Detect which cell encompasses the target text, then output its [X, Y] center coordinate. 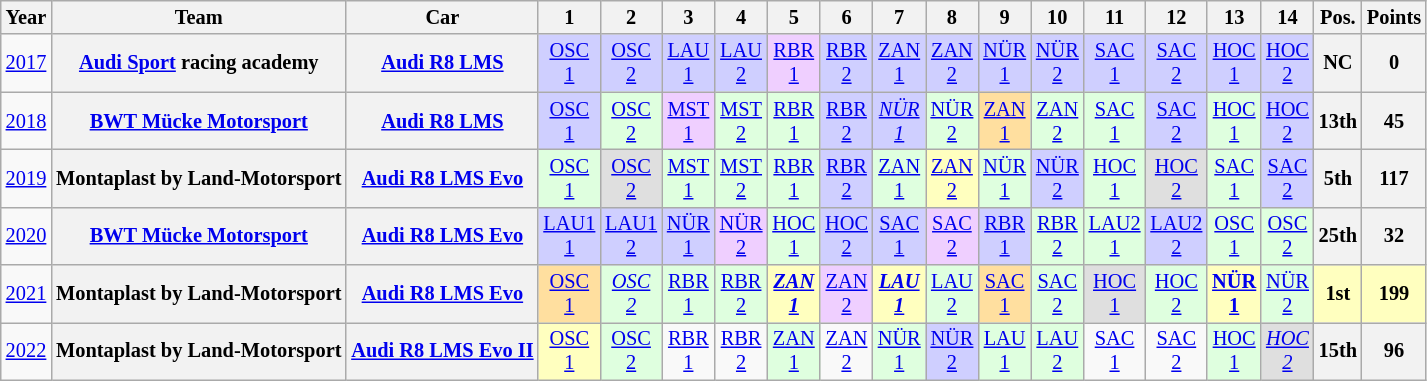
LAU21 [1115, 236]
2019 [26, 178]
1st [1338, 294]
5 [794, 17]
Pos. [1338, 17]
4 [742, 17]
Car [442, 17]
13th [1338, 121]
15th [1338, 351]
LAU11 [569, 236]
2020 [26, 236]
14 [1288, 17]
11 [1115, 17]
32 [1394, 236]
10 [1058, 17]
Year [26, 17]
117 [1394, 178]
8 [952, 17]
13 [1234, 17]
199 [1394, 294]
6 [846, 17]
2 [631, 17]
7 [900, 17]
NC [1338, 63]
Points [1394, 17]
2018 [26, 121]
2021 [26, 294]
LAU22 [1176, 236]
0 [1394, 63]
LAU12 [631, 236]
Team [198, 17]
25th [1338, 236]
2017 [26, 63]
9 [1004, 17]
1 [569, 17]
Audi Sport racing academy [198, 63]
3 [688, 17]
5th [1338, 178]
Audi R8 LMS Evo II [442, 351]
45 [1394, 121]
2022 [26, 351]
96 [1394, 351]
12 [1176, 17]
